Determine the [x, y] coordinate at the center of the cell enclosing the given text.  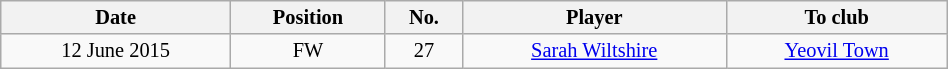
To club [836, 17]
Player [594, 17]
Yeovil Town [836, 51]
No. [424, 17]
FW [308, 51]
Position [308, 17]
Sarah Wiltshire [594, 51]
Date [116, 17]
27 [424, 51]
12 June 2015 [116, 51]
